Pinpoint the cell where the given text exists, returning its [x, y] midpoint coordinate. 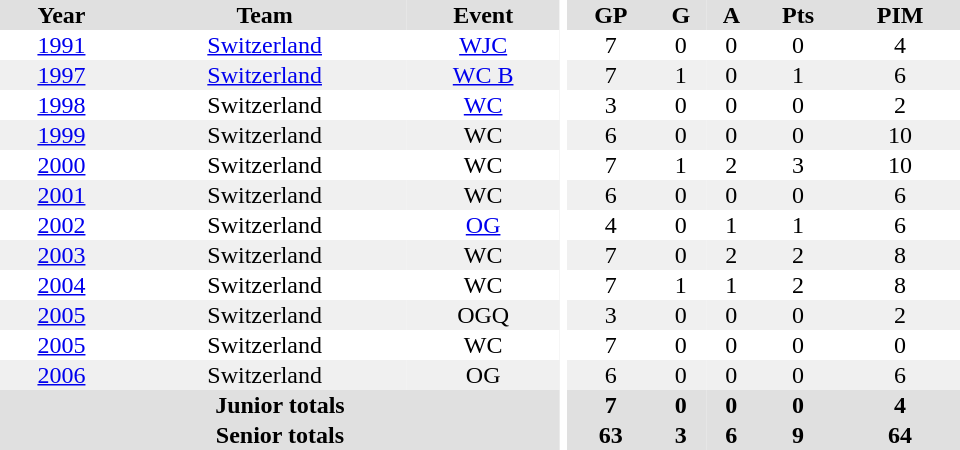
G [681, 15]
1991 [62, 45]
2001 [62, 195]
OGQ [482, 315]
63 [611, 435]
Team [265, 15]
A [732, 15]
9 [798, 435]
Senior totals [280, 435]
1997 [62, 75]
Year [62, 15]
1998 [62, 105]
WC B [482, 75]
Event [482, 15]
2006 [62, 375]
Junior totals [280, 405]
GP [611, 15]
Pts [798, 15]
2002 [62, 225]
PIM [900, 15]
1999 [62, 135]
2003 [62, 255]
2004 [62, 285]
WJC [482, 45]
64 [900, 435]
2000 [62, 165]
